From the cell containing the given text, extract its center point as [X, Y] coordinate. 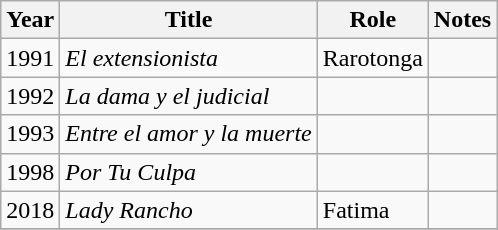
1993 [30, 134]
Entre el amor y la muerte [188, 134]
1992 [30, 96]
Notes [462, 20]
La dama y el judicial [188, 96]
Title [188, 20]
Por Tu Culpa [188, 172]
1998 [30, 172]
Fatima [372, 210]
Year [30, 20]
Rarotonga [372, 58]
Lady Rancho [188, 210]
Role [372, 20]
2018 [30, 210]
1991 [30, 58]
El extensionista [188, 58]
